Capture the cell that displays the provided text and extract its (X, Y) central coordinate. 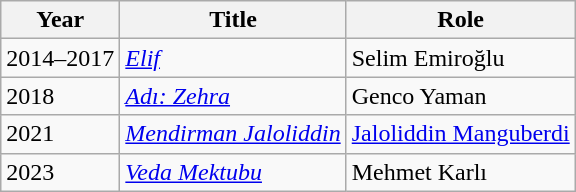
Elif (233, 58)
Mendirman Jaloliddin (233, 134)
Role (460, 20)
Jaloliddin Manguberdi (460, 134)
Mehmet Karlı (460, 172)
Title (233, 20)
2021 (60, 134)
Year (60, 20)
Veda Mektubu (233, 172)
Selim Emiroğlu (460, 58)
2023 (60, 172)
Genco Yaman (460, 96)
2014–2017 (60, 58)
Adı: Zehra (233, 96)
2018 (60, 96)
